Return (X, Y) of the center of cell containing provided text 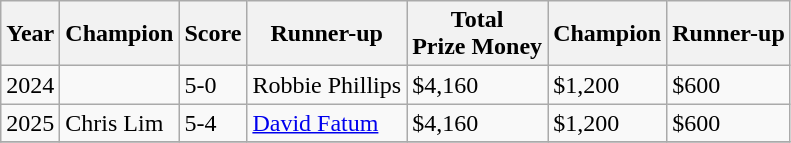
5-4 (213, 123)
Year (30, 34)
TotalPrize Money (478, 34)
5-0 (213, 85)
David Fatum (327, 123)
Score (213, 34)
Robbie Phillips (327, 85)
2024 (30, 85)
2025 (30, 123)
Chris Lim (120, 123)
